For the text-containing cell, return its midpoint in (X, Y) coordinate format. 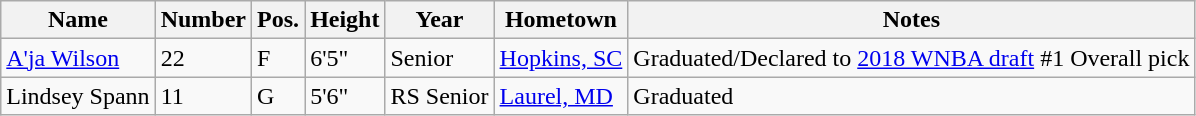
6'5" (345, 58)
Height (345, 20)
RS Senior (440, 96)
A'ja Wilson (78, 58)
Hopkins, SC (561, 58)
11 (203, 96)
Pos. (278, 20)
Lindsey Spann (78, 96)
Senior (440, 58)
G (278, 96)
Hometown (561, 20)
22 (203, 58)
F (278, 58)
Graduated/Declared to 2018 WNBA draft #1 Overall pick (912, 58)
Year (440, 20)
Name (78, 20)
Notes (912, 20)
Number (203, 20)
Laurel, MD (561, 96)
Graduated (912, 96)
5'6" (345, 96)
